Find where the given text appears and provide that cell's center as (x, y) coordinate. 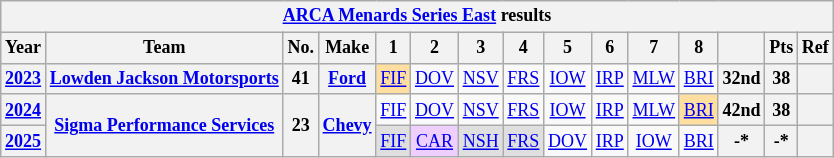
1 (394, 48)
No. (300, 48)
42nd (742, 110)
Ref (816, 48)
Ford (347, 78)
Year (24, 48)
Lowden Jackson Motorsports (164, 78)
2024 (24, 110)
2 (435, 48)
32nd (742, 78)
5 (568, 48)
NSH (480, 140)
Chevy (347, 125)
7 (654, 48)
8 (698, 48)
3 (480, 48)
4 (524, 48)
2023 (24, 78)
6 (610, 48)
41 (300, 78)
23 (300, 125)
Team (164, 48)
2025 (24, 140)
ARCA Menards Series East results (417, 16)
Sigma Performance Services (164, 125)
CAR (435, 140)
Make (347, 48)
Pts (782, 48)
